Pinpoint the cell where the given text exists, returning its [x, y] midpoint coordinate. 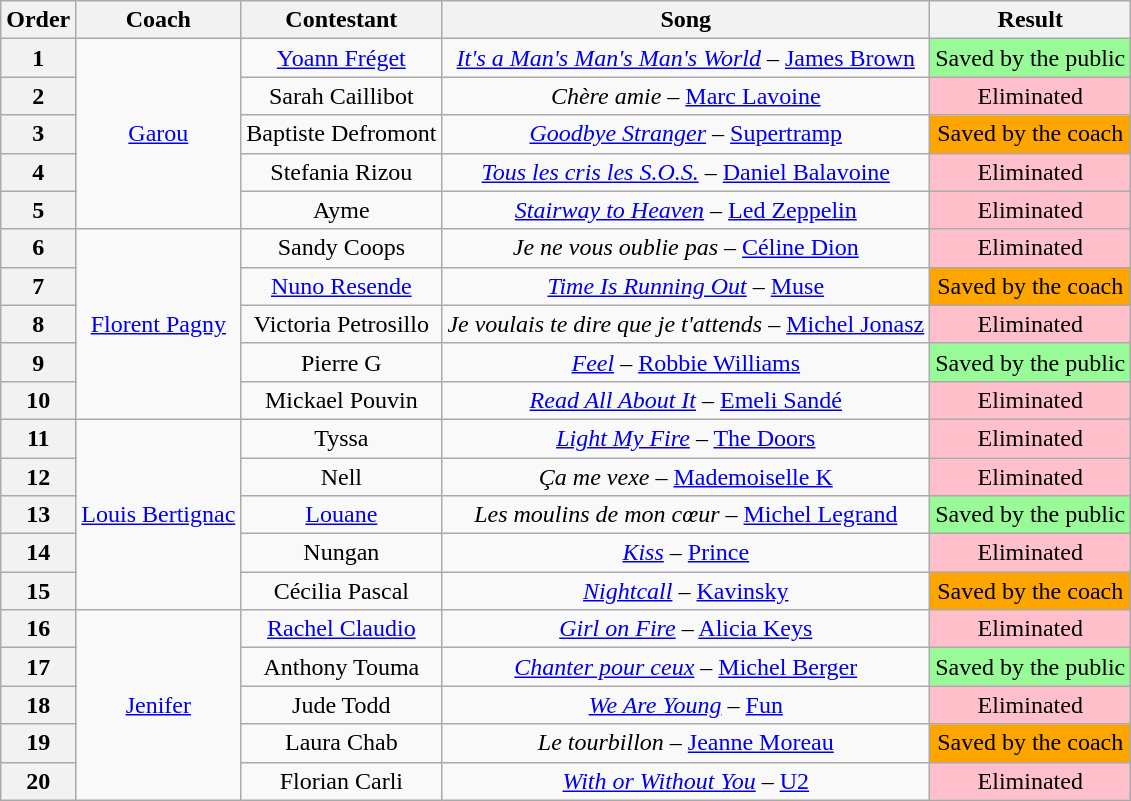
2 [38, 96]
Yoann Fréget [342, 58]
Stefania Rizou [342, 172]
Nightcall – Kavinsky [686, 591]
Tyssa [342, 438]
We Are Young – Fun [686, 705]
15 [38, 591]
Baptiste Defromont [342, 134]
Je ne vous oublie pas – Céline Dion [686, 248]
Feel – Robbie Williams [686, 362]
Nell [342, 477]
Sarah Caillibot [342, 96]
Nuno Resende [342, 286]
Florent Pagny [158, 324]
19 [38, 743]
13 [38, 515]
9 [38, 362]
Louis Bertignac [158, 514]
Result [1030, 20]
5 [38, 210]
8 [38, 324]
Louane [342, 515]
Nungan [342, 553]
Kiss – Prince [686, 553]
Light My Fire – The Doors [686, 438]
7 [38, 286]
Ça me vexe – Mademoiselle K [686, 477]
4 [38, 172]
18 [38, 705]
Time Is Running Out – Muse [686, 286]
Rachel Claudio [342, 629]
10 [38, 400]
Jude Todd [342, 705]
Laura Chab [342, 743]
6 [38, 248]
Jenifer [158, 705]
Stairway to Heaven – Led Zeppelin [686, 210]
Chanter pour ceux – Michel Berger [686, 667]
11 [38, 438]
Tous les cris les S.O.S. – Daniel Balavoine [686, 172]
Contestant [342, 20]
Mickael Pouvin [342, 400]
1 [38, 58]
3 [38, 134]
12 [38, 477]
Coach [158, 20]
Anthony Touma [342, 667]
Les moulins de mon cœur – Michel Legrand [686, 515]
16 [38, 629]
14 [38, 553]
Order [38, 20]
Chère amie – Marc Lavoine [686, 96]
Victoria Petrosillo [342, 324]
Song [686, 20]
It's a Man's Man's Man's World – James Brown [686, 58]
Ayme [342, 210]
Goodbye Stranger – Supertramp [686, 134]
Sandy Coops [342, 248]
Le tourbillon – Jeanne Moreau [686, 743]
Garou [158, 134]
With or Without You – U2 [686, 781]
Read All About It – Emeli Sandé [686, 400]
Pierre G [342, 362]
17 [38, 667]
20 [38, 781]
Girl on Fire – Alicia Keys [686, 629]
Florian Carli [342, 781]
Je voulais te dire que je t'attends – Michel Jonasz [686, 324]
Cécilia Pascal [342, 591]
